For the text-containing cell, return its midpoint in [X, Y] coordinate format. 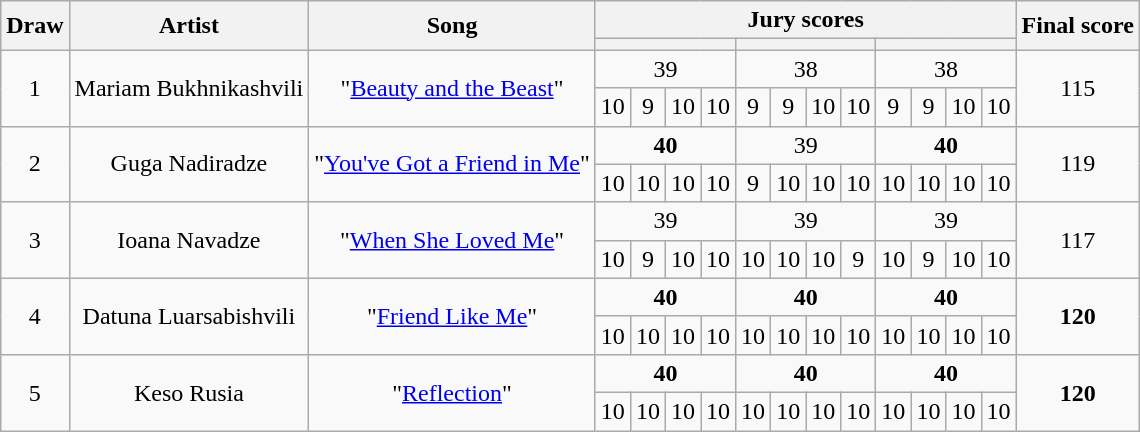
2 [35, 164]
Draw [35, 26]
"You've Got a Friend in Me" [452, 164]
3 [35, 240]
Guga Nadiradze [189, 164]
Ioana Navadze [189, 240]
Song [452, 26]
4 [35, 316]
Final score [1078, 26]
Jury scores [806, 20]
"Beauty and the Beast" [452, 88]
"When She Loved Me" [452, 240]
Mariam Bukhnikashvili [189, 88]
Keso Rusia [189, 392]
119 [1078, 164]
Datuna Luarsabishvili [189, 316]
1 [35, 88]
"Friend Like Me" [452, 316]
"Reflection" [452, 392]
115 [1078, 88]
5 [35, 392]
117 [1078, 240]
Artist [189, 26]
